Detect which cell encompasses the target text, then output its [X, Y] center coordinate. 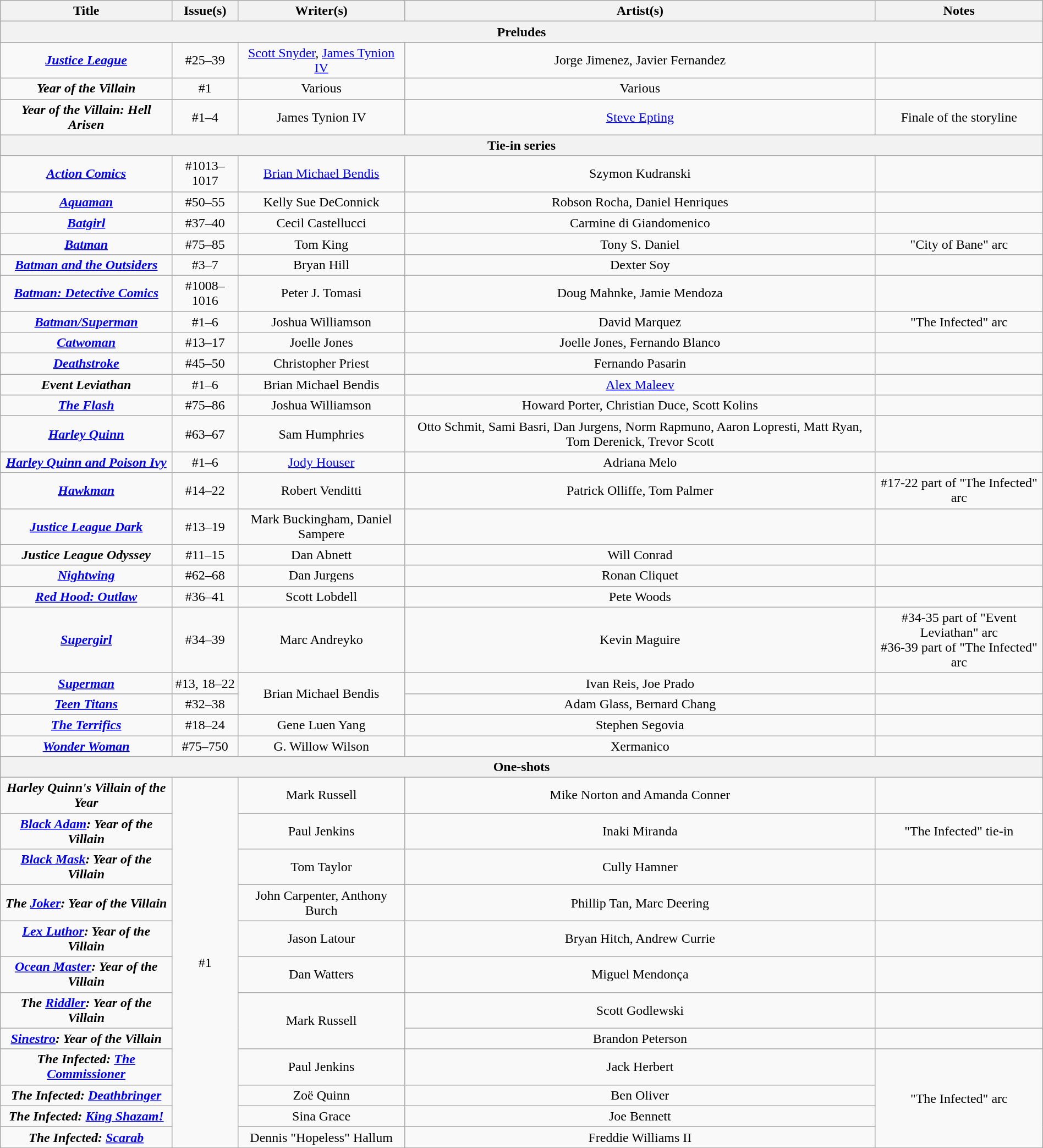
Dexter Soy [640, 265]
Jorge Jimenez, Javier Fernandez [640, 61]
#34-35 part of "Event Leviathan" arc #36-39 part of "The Infected" arc [959, 639]
The Flash [86, 406]
Kevin Maguire [640, 639]
#18–24 [205, 725]
Alex Maleev [640, 385]
Red Hood: Outlaw [86, 597]
Deathstroke [86, 364]
Brandon Peterson [640, 1038]
#45–50 [205, 364]
Finale of the storyline [959, 117]
#1–4 [205, 117]
Mike Norton and Amanda Conner [640, 796]
Harley Quinn's Villain of the Year [86, 796]
Event Leviathan [86, 385]
The Infected: Deathbringer [86, 1095]
Phillip Tan, Marc Deering [640, 903]
#75–750 [205, 746]
Sinestro: Year of the Villain [86, 1038]
Justice League [86, 61]
Robson Rocha, Daniel Henriques [640, 202]
Tom King [321, 244]
#13–17 [205, 343]
The Terrifics [86, 725]
Action Comics [86, 174]
Doug Mahnke, Jamie Mendoza [640, 293]
Christopher Priest [321, 364]
Lex Luthor: Year of the Villain [86, 939]
Inaki Miranda [640, 831]
Otto Schmit, Sami Basri, Dan Jurgens, Norm Rapmuno, Aaron Lopresti, Matt Ryan, Tom Derenick, Trevor Scott [640, 434]
The Riddler: Year of the Villain [86, 1010]
Ocean Master: Year of the Villain [86, 974]
The Infected: King Shazam! [86, 1116]
Writer(s) [321, 11]
Supergirl [86, 639]
Adam Glass, Bernard Chang [640, 704]
The Infected: Scarab [86, 1137]
#25–39 [205, 61]
Tom Taylor [321, 867]
Batman/Superman [86, 322]
Harley Quinn [86, 434]
James Tynion IV [321, 117]
Dan Jurgens [321, 576]
Bryan Hitch, Andrew Currie [640, 939]
Title [86, 11]
#63–67 [205, 434]
Ben Oliver [640, 1095]
Batman and the Outsiders [86, 265]
"The Infected" tie-in [959, 831]
Fernando Pasarin [640, 364]
#17-22 part of "The Infected" arc [959, 491]
Joelle Jones, Fernando Blanco [640, 343]
Scott Snyder, James Tynion IV [321, 61]
Dennis "Hopeless" Hallum [321, 1137]
#11–15 [205, 555]
Artist(s) [640, 11]
Joelle Jones [321, 343]
Catwoman [86, 343]
Cecil Castellucci [321, 223]
Pete Woods [640, 597]
Miguel Mendonça [640, 974]
Cully Hamner [640, 867]
Stephen Segovia [640, 725]
Joe Bennett [640, 1116]
Scott Godlewski [640, 1010]
#13–19 [205, 526]
#37–40 [205, 223]
Xermanico [640, 746]
Justice League Odyssey [86, 555]
#50–55 [205, 202]
Jack Herbert [640, 1067]
Kelly Sue DeConnick [321, 202]
Preludes [521, 32]
Notes [959, 11]
Dan Watters [321, 974]
Patrick Olliffe, Tom Palmer [640, 491]
Batman [86, 244]
The Joker: Year of the Villain [86, 903]
Justice League Dark [86, 526]
Adriana Melo [640, 462]
#75–86 [205, 406]
Peter J. Tomasi [321, 293]
Tony S. Daniel [640, 244]
Mark Buckingham, Daniel Sampere [321, 526]
G. Willow Wilson [321, 746]
Year of the Villain [86, 89]
One-shots [521, 767]
Steve Epting [640, 117]
Ivan Reis, Joe Prado [640, 683]
Hawkman [86, 491]
#32–38 [205, 704]
Issue(s) [205, 11]
Black Adam: Year of the Villain [86, 831]
Batman: Detective Comics [86, 293]
Ronan Cliquet [640, 576]
Teen Titans [86, 704]
Black Mask: Year of the Villain [86, 867]
Bryan Hill [321, 265]
Jason Latour [321, 939]
Sam Humphries [321, 434]
Year of the Villain: Hell Arisen [86, 117]
Batgirl [86, 223]
David Marquez [640, 322]
Scott Lobdell [321, 597]
Will Conrad [640, 555]
#14–22 [205, 491]
#34–39 [205, 639]
The Infected: The Commissioner [86, 1067]
#62–68 [205, 576]
Sina Grace [321, 1116]
Dan Abnett [321, 555]
#13, 18–22 [205, 683]
Gene Luen Yang [321, 725]
Tie-in series [521, 145]
Superman [86, 683]
#1008–1016 [205, 293]
Wonder Woman [86, 746]
#75–85 [205, 244]
#36–41 [205, 597]
Freddie Williams II [640, 1137]
Marc Andreyko [321, 639]
John Carpenter, Anthony Burch [321, 903]
"City of Bane" arc [959, 244]
Carmine di Giandomenico [640, 223]
Jody Houser [321, 462]
#1013–1017 [205, 174]
Nightwing [86, 576]
Robert Venditti [321, 491]
#3–7 [205, 265]
Aquaman [86, 202]
Howard Porter, Christian Duce, Scott Kolins [640, 406]
Szymon Kudranski [640, 174]
Zoë Quinn [321, 1095]
Harley Quinn and Poison Ivy [86, 462]
